Search for the cell housing the specified text and yield its [X, Y] center coordinate. 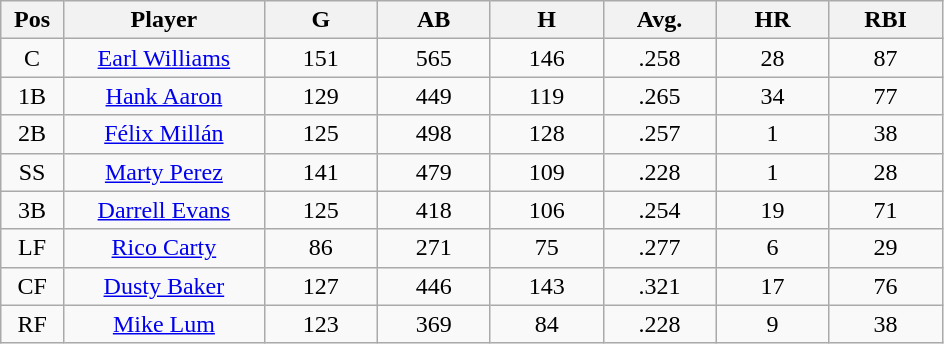
Avg. [660, 20]
Rico Carty [164, 248]
71 [886, 210]
446 [434, 286]
128 [546, 134]
76 [886, 286]
369 [434, 324]
Mike Lum [164, 324]
.254 [660, 210]
17 [772, 286]
.277 [660, 248]
Player [164, 20]
Marty Perez [164, 172]
119 [546, 96]
34 [772, 96]
.321 [660, 286]
G [320, 20]
9 [772, 324]
2B [32, 134]
86 [320, 248]
84 [546, 324]
.257 [660, 134]
143 [546, 286]
151 [320, 58]
LF [32, 248]
106 [546, 210]
C [32, 58]
449 [434, 96]
SS [32, 172]
Hank Aaron [164, 96]
29 [886, 248]
123 [320, 324]
CF [32, 286]
146 [546, 58]
HR [772, 20]
RBI [886, 20]
87 [886, 58]
565 [434, 58]
Earl Williams [164, 58]
479 [434, 172]
H [546, 20]
77 [886, 96]
3B [32, 210]
AB [434, 20]
RF [32, 324]
75 [546, 248]
129 [320, 96]
6 [772, 248]
141 [320, 172]
127 [320, 286]
19 [772, 210]
Pos [32, 20]
.258 [660, 58]
1B [32, 96]
Dusty Baker [164, 286]
Félix Millán [164, 134]
109 [546, 172]
498 [434, 134]
.265 [660, 96]
271 [434, 248]
418 [434, 210]
Darrell Evans [164, 210]
